Find where the given text appears and provide that cell's center as (X, Y) coordinate. 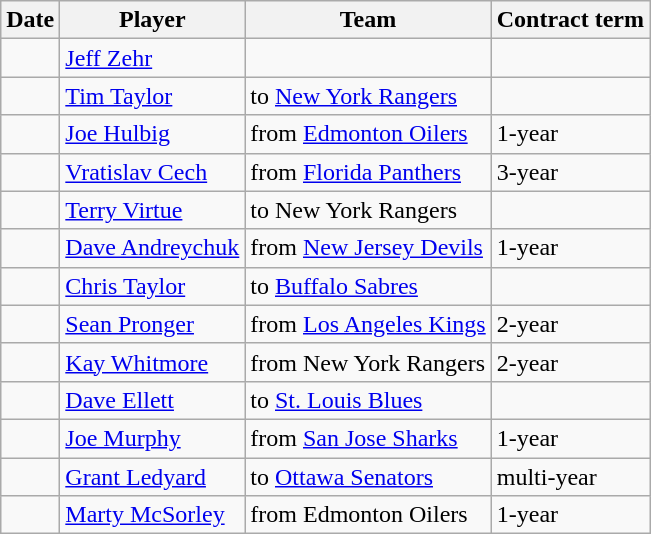
Grant Ledyard (152, 477)
3-year (570, 172)
Dave Andreychuk (152, 248)
Player (152, 20)
from New York Rangers (368, 362)
Joe Murphy (152, 438)
from Florida Panthers (368, 172)
Team (368, 20)
Terry Virtue (152, 210)
Kay Whitmore (152, 362)
Date (30, 20)
from New Jersey Devils (368, 248)
multi-year (570, 477)
Contract term (570, 20)
Tim Taylor (152, 96)
from San Jose Sharks (368, 438)
to St. Louis Blues (368, 400)
Vratislav Cech (152, 172)
to Buffalo Sabres (368, 286)
to Ottawa Senators (368, 477)
Marty McSorley (152, 515)
from Los Angeles Kings (368, 324)
Joe Hulbig (152, 134)
Chris Taylor (152, 286)
Dave Ellett (152, 400)
Jeff Zehr (152, 58)
Sean Pronger (152, 324)
